Pinpoint the cell where the given text exists, returning its [X, Y] midpoint coordinate. 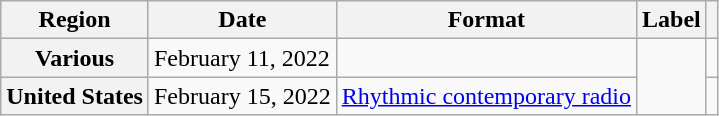
February 11, 2022 [242, 58]
United States [75, 96]
February 15, 2022 [242, 96]
Label [672, 20]
Format [486, 20]
Region [75, 20]
Rhythmic contemporary radio [486, 96]
Various [75, 58]
Date [242, 20]
